Detect which cell encompasses the target text, then output its [X, Y] center coordinate. 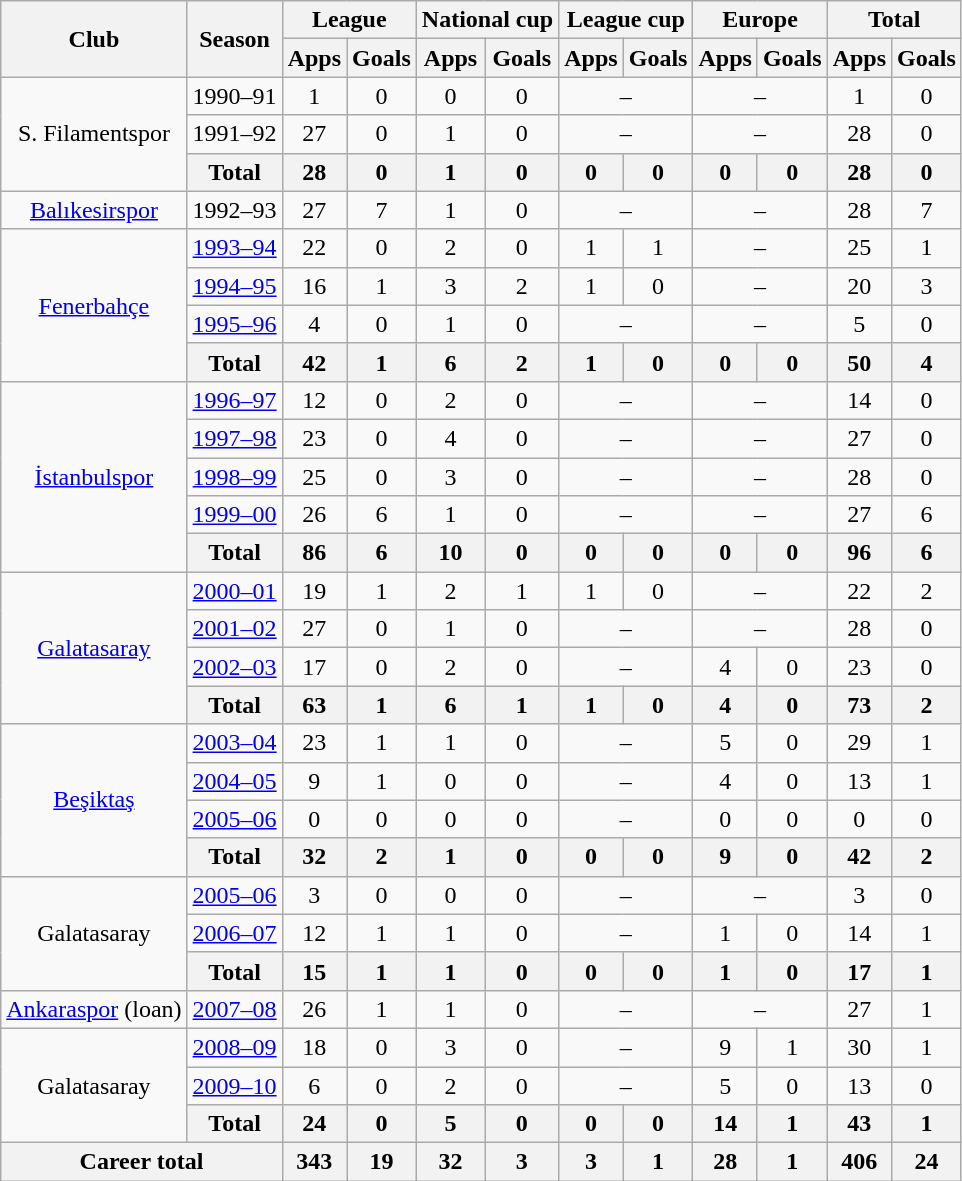
1999–00 [234, 515]
S. Filamentspor [94, 134]
50 [859, 362]
Club [94, 39]
2002–03 [234, 667]
10 [450, 553]
16 [314, 286]
15 [314, 971]
League [349, 20]
30 [859, 1047]
2000–01 [234, 591]
1997–98 [234, 438]
National cup [487, 20]
96 [859, 553]
League cup [626, 20]
Balıkesirspor [94, 210]
1990–91 [234, 96]
İstanbulspor [94, 476]
Ankaraspor (loan) [94, 1009]
2007–08 [234, 1009]
29 [859, 743]
2001–02 [234, 629]
1992–93 [234, 210]
2008–09 [234, 1047]
2003–04 [234, 743]
43 [859, 1124]
Fenerbahçe [94, 305]
1996–97 [234, 400]
86 [314, 553]
1993–94 [234, 248]
1995–96 [234, 324]
73 [859, 705]
2004–05 [234, 781]
63 [314, 705]
18 [314, 1047]
Beşiktaş [94, 800]
Season [234, 39]
2009–10 [234, 1085]
20 [859, 286]
Career total [142, 1162]
Europe [760, 20]
343 [314, 1162]
2006–07 [234, 933]
1994–95 [234, 286]
406 [859, 1162]
1991–92 [234, 134]
1998–99 [234, 477]
